From the cell containing the given text, extract its center point as (x, y) coordinate. 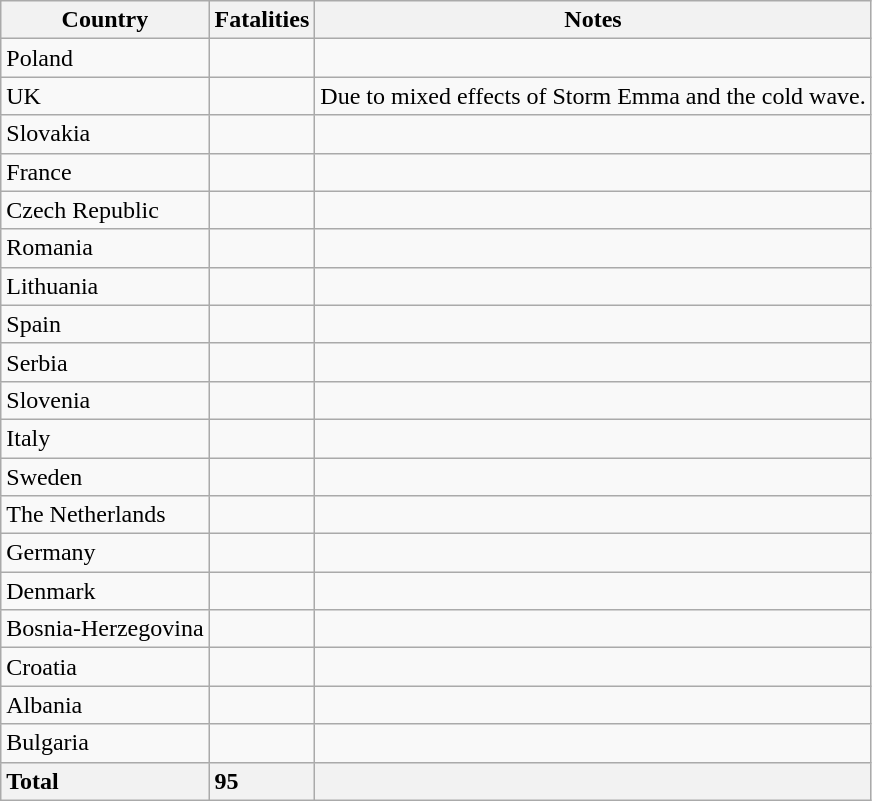
Due to mixed effects of Storm Emma and the cold wave. (593, 96)
Notes (593, 20)
95 (262, 781)
The Netherlands (105, 515)
UK (105, 96)
Albania (105, 705)
France (105, 172)
Croatia (105, 667)
Fatalities (262, 20)
Spain (105, 324)
Bosnia-Herzegovina (105, 629)
Serbia (105, 362)
Romania (105, 248)
Czech Republic (105, 210)
Denmark (105, 591)
Poland (105, 58)
Italy (105, 438)
Slovakia (105, 134)
Bulgaria (105, 743)
Lithuania (105, 286)
Germany (105, 553)
Country (105, 20)
Sweden (105, 477)
Total (105, 781)
Slovenia (105, 400)
